For the text-containing cell, return its midpoint in [x, y] coordinate format. 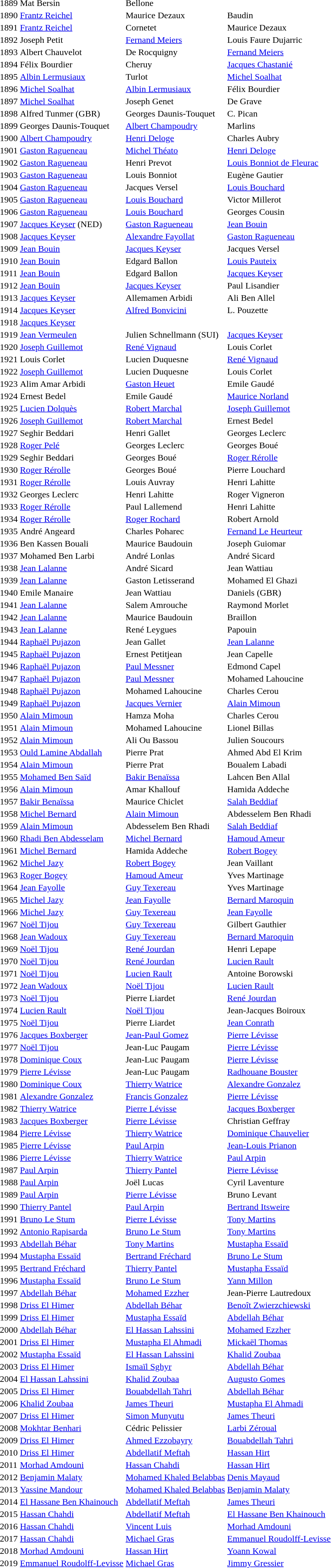
Jean Gallet [176, 642]
Joël Lucas [176, 1182]
Allemamen Arbidi [176, 298]
Cornetet [176, 28]
Alim Amar Arbidi [72, 384]
Ben Kassen Bouali [72, 544]
De Grave [279, 101]
Georges Cousin [279, 212]
Julien Schnellmann (SUI) [176, 335]
Henri Prevot [176, 163]
Gaston Heuet [176, 384]
Robert Arnold [279, 519]
Albert Chauvelot [72, 52]
Jean Capelle [279, 654]
Roger Pelé [72, 445]
Louis Pauteix [279, 261]
Louis Faure Dujarric [279, 40]
Yann Millon [279, 1281]
C. Pican [279, 114]
Gilbert Gauthier [279, 924]
Lahcen Ben Allal [279, 777]
Vincent Luis [176, 1526]
Mohamed Ben Larbi [72, 556]
Jean-Paul Gomez [176, 1035]
René Leygues [176, 630]
Paul Lallemend [176, 507]
Mokhtar Benhari [72, 1428]
Maurice Norland [279, 396]
Braillon [279, 617]
Boualem Labadi [279, 765]
Raymond Morlet [279, 605]
Salem Amrouche [176, 605]
Yassine Mandour [72, 1489]
Jean Vermeulen [72, 335]
Lucien Dolquès [72, 408]
Louis Auvray [176, 482]
Roger Rochard [176, 519]
Roger Vigneron [279, 494]
De Rocquigny [176, 52]
L. Pouzette [279, 310]
Pierre Louchard [279, 470]
Rhadi Ben Abdesselam [72, 838]
Fernand Le Heurteur [279, 531]
Alfred Tunmer (GBR) [72, 114]
Jean-Jacques Boiroux [279, 1010]
Jacques Vernier [176, 703]
Francis Gonzalez [176, 1096]
Hamza Moha [176, 716]
Bertrand Itsweire [279, 1207]
Mohamed Ben Saïd [72, 777]
Daniels (GBR) [279, 593]
André Angeard [72, 531]
Joseph Genet [176, 101]
Antoine Borowski [279, 973]
Ali Ou Bassou [176, 740]
Baudin [279, 15]
Michael Gras [176, 1539]
Gaston Letisserand [176, 580]
Augusto Gomes [279, 1379]
Jean Conrath [279, 1023]
Cédric Pelissier [176, 1428]
Bruno Levant [279, 1195]
Edmond Capel [279, 666]
Christian Geffray [279, 1121]
Mickaël Thomas [279, 1342]
Paul Lisandier [279, 286]
Ernest Petitjean [176, 654]
Simon Munyutu [176, 1416]
Denis Mayaud [279, 1477]
Henri Lepape [279, 949]
Yoann Kowal [279, 1551]
Alexandre Fayollat [176, 236]
Alfred Bonvicini [176, 310]
Antonio Rapisarda [72, 1231]
Ahmed Ezzobayry [176, 1440]
Lionel Billas [279, 728]
Emmanuel Roudolff-Levisse [279, 1539]
Ahmed Abd El Krim [279, 752]
Joseph Petit [72, 40]
Charles Poharec [176, 531]
Ould Lamine Abdallah [72, 752]
André Lonlas [176, 556]
Jacques Keyser (NED) [72, 224]
Amar Khallouf [176, 789]
Roger Bogey [72, 875]
Maurice Chiclet [176, 801]
Larbi Zéroual [279, 1428]
Ali Ben Allel [279, 298]
Ismaïl Sghyr [176, 1367]
Michel Théato [176, 150]
Cyril Laventure [279, 1182]
Henri Gallet [176, 433]
Jean-Pierre Lautredoux [279, 1293]
Charles Aubry [279, 138]
Julien Soucours [279, 740]
Emile Manaire [72, 593]
Louis Bonniot [176, 175]
Dominique Chauvelier [279, 1133]
Eugène Gautier [279, 175]
Radhouane Bouster [279, 1072]
Jean-Louis Prianon [279, 1145]
Joseph Guiomar [279, 544]
Jean Vaillant [279, 863]
Benoît Zwierzchiewski [279, 1305]
Victor Millerot [279, 200]
Turlot [176, 77]
Papouin [279, 630]
Louis Bonniot de Fleurac [279, 163]
Mohamed El Ghazi [279, 580]
Jacques Chastanié [279, 64]
Cheruy [176, 64]
Marlins [279, 126]
